Provide the (X, Y) coordinate of the cell's center where the given text is located.  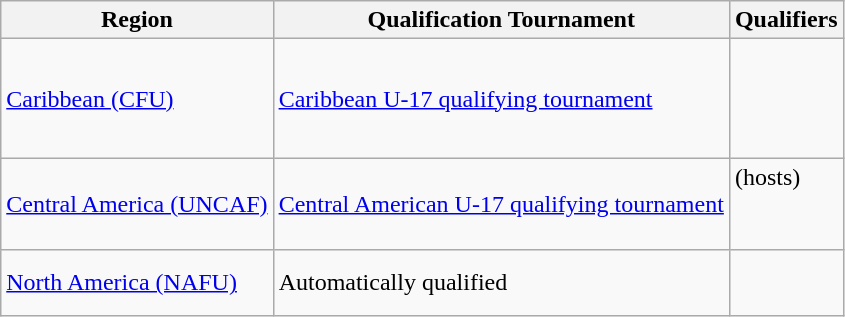
Qualifiers (786, 20)
Central America (UNCAF) (137, 204)
Caribbean (CFU) (137, 98)
(hosts) (786, 204)
Caribbean U-17 qualifying tournament (501, 98)
Qualification Tournament (501, 20)
Region (137, 20)
Automatically qualified (501, 282)
North America (NAFU) (137, 282)
Central American U-17 qualifying tournament (501, 204)
